Locate the cell with the specified text and output its (X, Y) center coordinate. 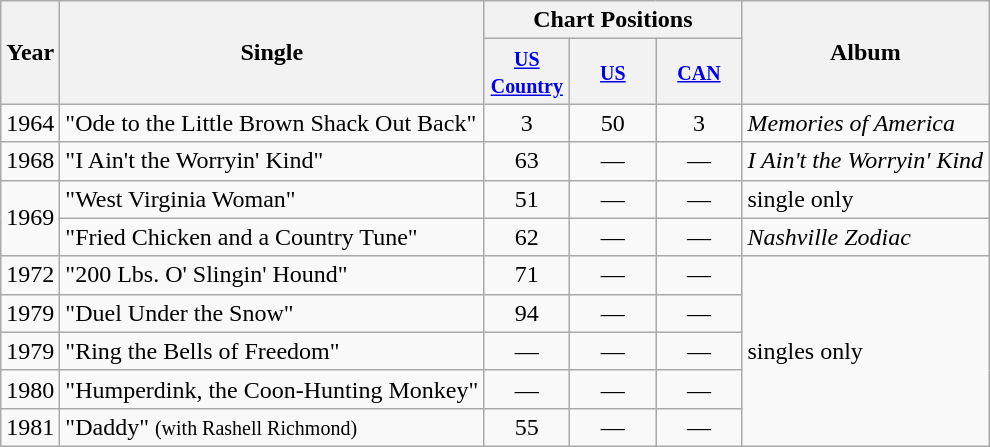
55 (527, 427)
62 (527, 237)
"West Virginia Woman" (272, 199)
"Humperdink, the Coon-Hunting Monkey" (272, 389)
Album (866, 52)
1972 (30, 275)
1969 (30, 218)
Nashville Zodiac (866, 237)
CAN (699, 72)
US Country (527, 72)
I Ain't the Worryin' Kind (866, 161)
Single (272, 52)
1980 (30, 389)
"Fried Chicken and a Country Tune" (272, 237)
Year (30, 52)
63 (527, 161)
1981 (30, 427)
"Duel Under the Snow" (272, 313)
1964 (30, 123)
Chart Positions (613, 20)
51 (527, 199)
"Daddy" (with Rashell Richmond) (272, 427)
single only (866, 199)
"200 Lbs. O' Slingin' Hound" (272, 275)
"Ring the Bells of Freedom" (272, 351)
71 (527, 275)
"Ode to the Little Brown Shack Out Back" (272, 123)
94 (527, 313)
50 (613, 123)
singles only (866, 351)
"I Ain't the Worryin' Kind" (272, 161)
Memories of America (866, 123)
US (613, 72)
1968 (30, 161)
